Return [x, y] of the center of cell containing provided text 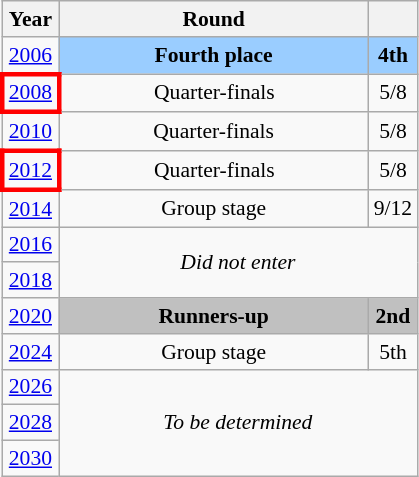
Fourth place [214, 56]
Year [30, 19]
2026 [30, 387]
2008 [30, 94]
2030 [30, 459]
2012 [30, 170]
5th [394, 352]
2028 [30, 423]
4th [394, 56]
Round [214, 19]
2014 [30, 208]
2006 [30, 56]
2010 [30, 132]
2018 [30, 281]
Runners-up [214, 316]
To be determined [238, 422]
2024 [30, 352]
2016 [30, 245]
Did not enter [238, 262]
2020 [30, 316]
2nd [394, 316]
9/12 [394, 208]
